Pinpoint the cell where the given text exists, returning its (x, y) midpoint coordinate. 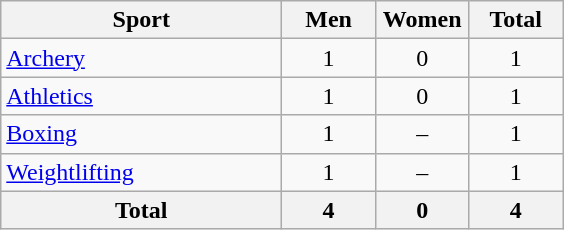
Sport (142, 20)
Women (422, 20)
Boxing (142, 134)
Archery (142, 58)
Weightlifting (142, 172)
Men (329, 20)
Athletics (142, 96)
